Return [x, y] of the center of cell containing provided text 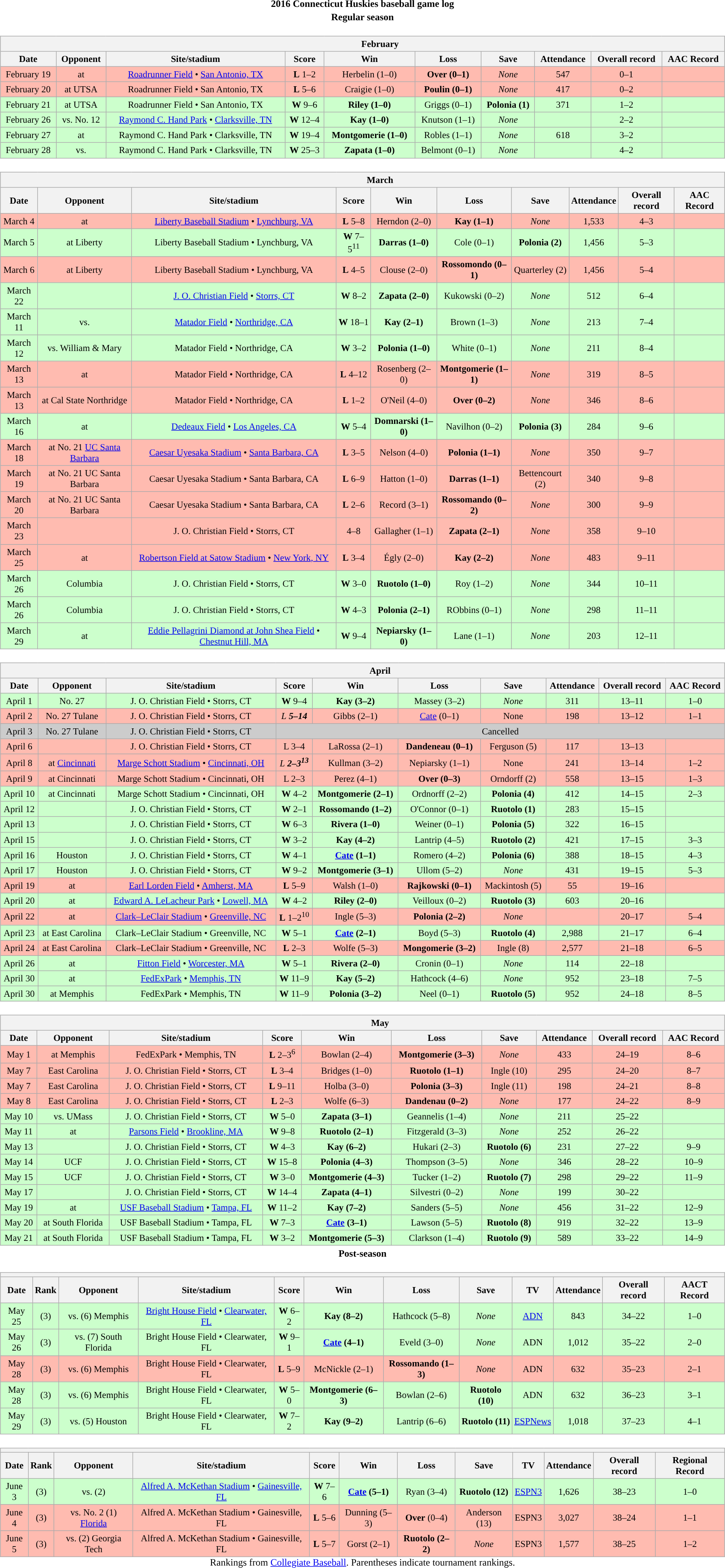
March 4 [19, 221]
ESPNews [533, 1421]
W 7–3 [282, 1223]
Silvestri (0–2) [437, 1192]
547 [563, 74]
White (0–1) [474, 348]
April 15 [19, 840]
Dunning (5–3) [368, 1517]
May 11 [19, 1131]
April 9 [19, 779]
Polonia (3–3) [437, 1086]
Rossomando (1–3) [421, 1368]
Hathcock (5–8) [421, 1317]
April 2 [19, 716]
L 4–5 [354, 270]
Clouse (2–0) [404, 270]
March 25 [19, 557]
311 [572, 701]
Veilloux (0–2) [439, 900]
Rossomondo (0–1) [474, 270]
558 [572, 779]
LaRossa (2–1) [356, 747]
13–15 [632, 779]
Poulin (0–1) [448, 89]
Sanders (5–5) [437, 1207]
Kay (7–2) [346, 1207]
12–11 [646, 636]
Fitton Field • Worcester, MA [191, 963]
Ruotolo (1–1) [437, 1070]
9–8 [646, 479]
Weiner (0–1) [439, 824]
9–11 [646, 557]
Kay (6–2) [346, 1147]
2,988 [572, 933]
Polonia (4) [513, 794]
February 19 [28, 74]
April 10 [19, 794]
1,012 [578, 1342]
at Cal State Northridge [85, 400]
24–19 [627, 1054]
Massey (3–2) [439, 701]
Polonia (2–2) [439, 917]
Gorst (2–1) [368, 1544]
L 4–12 [354, 374]
Griggs (0–1) [448, 105]
Herbelin (1–0) [370, 74]
April 1 [19, 701]
Polonia (1) [508, 105]
32–22 [627, 1223]
Geannelis (1–4) [437, 1116]
8–9 [693, 1101]
L 3–5 [354, 453]
Record (3–1) [404, 505]
319 [594, 374]
30–22 [627, 1192]
W 11–2 [282, 1207]
Tucker (1–2) [437, 1177]
35–23 [634, 1368]
W 7–6 [324, 1491]
9–7 [646, 453]
vs. (5) Houston [99, 1421]
Bridges (1–0) [346, 1070]
Zapata (1–0) [370, 150]
Rajkowski (0–1) [439, 885]
18–15 [632, 855]
Cate (3–1) [346, 1223]
W 15–8 [282, 1162]
Robertson Field at Satow Stadium • New York, NY [234, 557]
March 23 [19, 531]
Ruotolo (10) [485, 1395]
322 [572, 824]
589 [564, 1238]
Kullman (3–2) [356, 762]
Domnarski (1–0) [404, 427]
13–12 [632, 716]
Over (0–4) [426, 1517]
2–1 [695, 1368]
vs. UMass [73, 1116]
20–17 [632, 917]
Craigie (1–0) [370, 89]
283 [572, 809]
Ruotolo (2) [513, 840]
February 20 [28, 89]
Cate (4–1) [343, 1342]
Darras (1–1) [474, 479]
Kay (9–2) [343, 1421]
April 23 [19, 933]
483 [594, 557]
Over (0–2) [474, 400]
3–1 [695, 1395]
L 2–6 [354, 505]
W 18–1 [354, 322]
W 9–6 [305, 105]
No. 27 [72, 701]
Mongomerie (3–2) [439, 948]
Belmont (0–1) [448, 150]
Ordnorff (2–2) [439, 794]
Montgomerie (4–3) [346, 1177]
May 19 [19, 1207]
1–3 [695, 779]
24–20 [627, 1070]
0–2 [626, 89]
4–2 [626, 150]
L 6–9 [354, 479]
21–18 [632, 948]
Ingle (11) [509, 1086]
284 [594, 427]
vs. (2) [94, 1491]
456 [564, 1207]
W 4–1 [295, 855]
June 5 [15, 1544]
300 [594, 505]
421 [572, 840]
213 [594, 322]
Kay (5–2) [356, 979]
8–4 [646, 348]
February 27 [28, 135]
Ruotolo (4) [513, 933]
McNickle (2–1) [343, 1368]
L 5–8 [354, 221]
Ruotolo (2–1) [346, 1131]
Ryan (3–4) [426, 1491]
2–2 [626, 120]
7–5 [695, 979]
May 29 [17, 1421]
April 12 [19, 809]
W 6–2 [289, 1317]
Lantrip (6–6) [421, 1421]
W 12–4 [305, 120]
19–15 [632, 870]
231 [564, 1147]
Polonia (1–0) [404, 348]
Cancelled [500, 731]
Kay (1–0) [370, 120]
Ruotolo (1) [513, 809]
March 19 [19, 479]
34–22 [634, 1317]
Ingle (10) [509, 1070]
Clarkson (1–4) [437, 1238]
Ingle (8) [513, 948]
0–1 [626, 74]
Cate (2–1) [356, 933]
Montgomerie (1–1) [474, 374]
14–9 [693, 1238]
May 15 [19, 1177]
4–1 [695, 1421]
Polonia (3–2) [356, 994]
38–23 [625, 1491]
April 16 [19, 855]
Cronin (0–1) [439, 963]
37–23 [634, 1421]
38–25 [625, 1544]
8–7 [693, 1070]
March 11 [19, 322]
March 22 [19, 296]
W 14–4 [282, 1192]
295 [564, 1070]
May [362, 1023]
Earl Lorden Field • Amherst, MA [191, 885]
May 17 [19, 1192]
26–22 [627, 1131]
April 6 [19, 747]
1,577 [569, 1544]
Cate (5–1) [368, 1491]
vs. No. 12 [81, 120]
9–6 [646, 427]
Polonia (1–1) [474, 453]
Eveld (3–0) [421, 1342]
April 20 [19, 900]
Kay (2–1) [404, 322]
10–11 [646, 584]
Cate (1–1) [356, 855]
Polonia (2–1) [404, 610]
358 [594, 531]
February [362, 44]
2,577 [572, 948]
Ullom (5–2) [439, 870]
Kay (8–2) [343, 1317]
June 4 [15, 1517]
11–9 [693, 1177]
Polonia (6) [513, 855]
April 19 [19, 885]
Ruotolo (2–2) [426, 1544]
Polonia (4–3) [346, 1162]
1,626 [569, 1491]
Darras (1–0) [404, 242]
Nelson (4–0) [404, 453]
May 21 [19, 1238]
Perez (4–1) [356, 779]
Ruotolo (7) [509, 1177]
Dandenau (0–2) [437, 1101]
919 [564, 1223]
Nepiarsky (1–1) [439, 762]
Rivera (2–0) [356, 963]
203 [594, 636]
Navilhon (0–2) [474, 427]
Rosenberg (2–0) [404, 374]
Montgomerie (5–3) [346, 1238]
Ruotolo (9) [509, 1238]
Zapata (2–0) [404, 296]
Zapata (2–1) [474, 531]
W 25–3 [305, 150]
April 24 [19, 948]
177 [564, 1101]
Anderson (13) [484, 1517]
1,533 [594, 221]
Over (0–3) [439, 779]
Polonia (5) [513, 824]
27–22 [627, 1147]
March 16 [19, 427]
Riley (2–0) [356, 900]
512 [594, 296]
8–8 [693, 1086]
Kay (4–2) [356, 840]
Thompson (3–5) [437, 1162]
L 2–36 [282, 1054]
Neel (0–1) [439, 994]
10–9 [693, 1162]
Herndon (2–0) [404, 221]
Mackintosh (5) [513, 885]
May 14 [19, 1162]
W 9–8 [282, 1131]
431 [572, 870]
241 [572, 762]
Kay (3–2) [356, 701]
Brown (1–3) [474, 322]
117 [572, 747]
Nepiarsky (1–0) [404, 636]
Kay (1–1) [474, 221]
19–16 [632, 885]
Over (0–1) [448, 74]
Polonia (3) [540, 427]
Cate (0–1) [439, 716]
Bowlan (2–4) [346, 1054]
Hatton (1–0) [404, 479]
1,018 [578, 1421]
Rossomando (0–2) [474, 505]
340 [594, 479]
W 5–4 [354, 427]
Orndorff (2) [513, 779]
417 [563, 89]
12–9 [693, 1207]
May 8 [19, 1101]
Gallagher (1–1) [404, 531]
618 [563, 135]
Polonia (2) [540, 242]
33–22 [627, 1238]
Montgomerie (2–1) [356, 794]
March [362, 179]
55 [572, 885]
3,027 [569, 1517]
L 9–11 [282, 1086]
L 5–7 [324, 1544]
13–9 [693, 1223]
vs. No. 2 (1) Florida [94, 1517]
388 [572, 855]
Ferguson (5) [513, 747]
March 20 [19, 505]
Quarterley (2) [540, 270]
3–3 [695, 840]
February 26 [28, 120]
June 3 [15, 1491]
35–22 [634, 1342]
L 2–313 [295, 762]
April 22 [19, 917]
11–11 [646, 610]
Ingle (5–3) [356, 917]
Fitzgerald (3–3) [437, 1131]
9–10 [646, 531]
Ruotolo (1–0) [404, 584]
433 [564, 1054]
April 13 [19, 824]
2–0 [695, 1342]
Bowlan (2–6) [421, 1395]
Zapata (4–1) [346, 1192]
L 5–14 [295, 716]
Holba (3–0) [346, 1086]
Hukari (2–3) [437, 1147]
W 9–2 [295, 870]
March 18 [19, 453]
AACT Record [695, 1290]
Dandeneau (0–1) [439, 747]
21–17 [632, 933]
April [362, 670]
Romero (4–2) [439, 855]
RObbins (0–1) [474, 610]
36–23 [634, 1395]
May 13 [19, 1147]
28–22 [627, 1162]
Montgomerie (3–1) [356, 870]
W 7–2 [289, 1421]
7–4 [646, 322]
March 12 [19, 348]
Dedeaux Field • Los Angeles, CA [234, 427]
Walsh (1–0) [356, 885]
13–13 [632, 747]
W 19–4 [305, 135]
Bettencourt (2) [540, 479]
Rossomando (1–2) [356, 809]
O'Connor (0–1) [439, 809]
March 6 [19, 270]
14–15 [632, 794]
W 7–511 [354, 242]
February 28 [28, 150]
May 26 [17, 1342]
vs. (2) Georgia Tech [94, 1544]
vs. (7) South Florida [99, 1342]
Zapata (3–1) [346, 1116]
24–21 [627, 1086]
13–14 [632, 762]
38–24 [625, 1517]
Rivera (1–0) [356, 824]
Égly (2–0) [404, 557]
Kay (2–2) [474, 557]
29–22 [627, 1177]
412 [572, 794]
24–18 [632, 994]
Montgomerie (6–3) [343, 1395]
Ruotolo (3) [513, 900]
16–15 [632, 824]
May 10 [19, 1116]
Ruotolo (12) [484, 1491]
31–22 [627, 1207]
O'Neil (4–0) [404, 400]
252 [564, 1131]
Wolfe (5–3) [356, 948]
350 [594, 453]
Lawson (5–5) [437, 1223]
Ruotolo (8) [509, 1223]
Cole (0–1) [474, 242]
843 [578, 1317]
13–11 [632, 701]
Montgomerie (1–0) [370, 135]
344 [594, 584]
Roy (1–2) [474, 584]
Wolfe (6–3) [346, 1101]
Boyd (5–3) [439, 933]
March 5 [19, 242]
371 [563, 105]
114 [572, 963]
Kukowski (0–2) [474, 296]
W 2–1 [295, 809]
Robles (1–1) [448, 135]
Edward A. LeLacheur Park • Lowell, MA [191, 900]
April 17 [19, 870]
W 6–3 [295, 824]
March 29 [19, 636]
W 9–1 [289, 1342]
vs. William & Mary [85, 348]
May 25 [17, 1317]
25–22 [627, 1116]
Gibbs (2–1) [356, 716]
6–5 [695, 948]
4–8 [354, 531]
April 3 [19, 731]
Lantrip (4–5) [439, 840]
22–18 [632, 963]
199 [564, 1192]
Montgomerie (3–3) [437, 1054]
20–16 [632, 900]
603 [572, 900]
Eddie Pellagrini Diamond at John Shea Field • Chestnut Hill, MA [234, 636]
15–15 [632, 809]
May 20 [19, 1223]
23–18 [632, 979]
Hathcock (4–6) [439, 979]
17–15 [632, 840]
Regional Record [690, 1466]
Ruotolo (11) [485, 1421]
Lane (1–1) [474, 636]
24–22 [627, 1101]
Parsons Field • Brookline, MA [186, 1131]
Riley (1–0) [370, 105]
April 8 [19, 762]
Ruotolo (6) [509, 1147]
L 1–210 [295, 917]
2–3 [695, 794]
Ruotolo (5) [513, 994]
Knutson (1–1) [448, 120]
April 26 [19, 963]
W 8–2 [354, 296]
May 1 [19, 1054]
3–2 [626, 135]
February 21 [28, 105]
